Identify which cell holds the provided text, then report its [x, y] central coordinate. 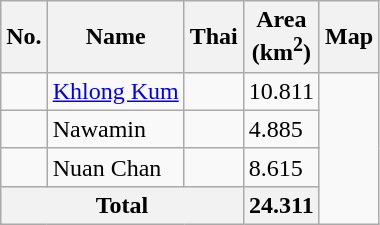
Nawamin [116, 129]
Area(km2) [281, 37]
Name [116, 37]
24.311 [281, 205]
Map [348, 37]
Nuan Chan [116, 167]
8.615 [281, 167]
4.885 [281, 129]
Total [122, 205]
10.811 [281, 91]
Khlong Kum [116, 91]
Thai [214, 37]
No. [24, 37]
